Search for the cell housing the specified text and yield its [x, y] center coordinate. 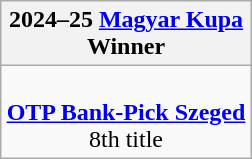
OTP Bank-Pick Szeged8th title [126, 112]
2024–25 Magyar KupaWinner [126, 34]
